Identify which cell holds the provided text, then report its (x, y) central coordinate. 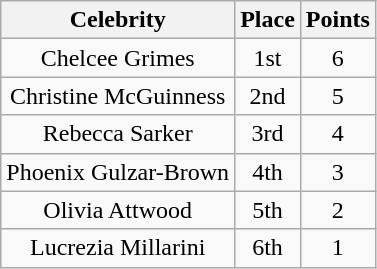
Christine McGuinness (118, 96)
5 (338, 96)
6 (338, 58)
Place (268, 20)
Celebrity (118, 20)
Lucrezia Millarini (118, 248)
Phoenix Gulzar-Brown (118, 172)
Chelcee Grimes (118, 58)
3rd (268, 134)
2nd (268, 96)
Olivia Attwood (118, 210)
Rebecca Sarker (118, 134)
2 (338, 210)
1 (338, 248)
4th (268, 172)
Points (338, 20)
5th (268, 210)
6th (268, 248)
4 (338, 134)
1st (268, 58)
3 (338, 172)
